For the text-containing cell, return its midpoint in [x, y] coordinate format. 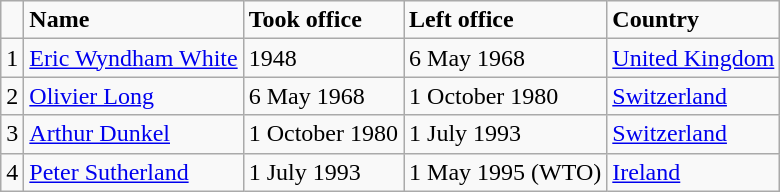
2 [12, 96]
Left office [506, 20]
Took office [323, 20]
4 [12, 172]
1 May 1995 (WTO) [506, 172]
1 [12, 58]
Peter Sutherland [134, 172]
United Kingdom [694, 58]
Country [694, 20]
Arthur Dunkel [134, 134]
Name [134, 20]
Ireland [694, 172]
Olivier Long [134, 96]
Eric Wyndham White [134, 58]
3 [12, 134]
1948 [323, 58]
